Output the [x, y] coordinate of the center of the cell containing the given text.  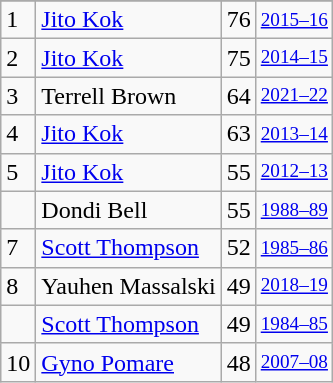
10 [18, 362]
Dondi Bell [128, 210]
76 [238, 20]
2 [18, 58]
1985–86 [294, 248]
2012–13 [294, 172]
5 [18, 172]
3 [18, 96]
Gyno Pomare [128, 362]
52 [238, 248]
Terrell Brown [128, 96]
2015–16 [294, 20]
63 [238, 134]
75 [238, 58]
2007–08 [294, 362]
Yauhen Massalski [128, 286]
1988–89 [294, 210]
2014–15 [294, 58]
2018–19 [294, 286]
48 [238, 362]
1 [18, 20]
4 [18, 134]
2021–22 [294, 96]
64 [238, 96]
1984–85 [294, 324]
2013–14 [294, 134]
8 [18, 286]
7 [18, 248]
